Capture the cell that displays the provided text and extract its [x, y] central coordinate. 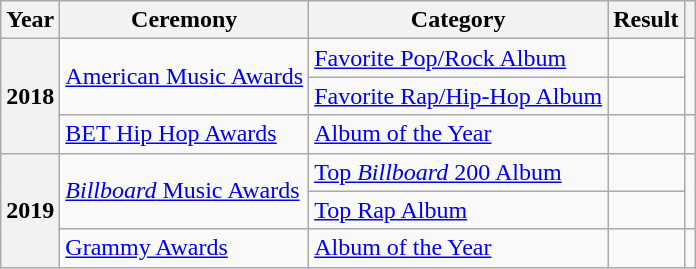
Favorite Pop/Rock Album [458, 58]
Category [458, 20]
American Music Awards [184, 77]
BET Hip Hop Awards [184, 134]
Year [30, 20]
Ceremony [184, 20]
Billboard Music Awards [184, 191]
Result [646, 20]
Top Rap Album [458, 210]
2019 [30, 210]
Favorite Rap/Hip-Hop Album [458, 96]
Top Billboard 200 Album [458, 172]
2018 [30, 96]
Grammy Awards [184, 248]
